Scan for the cell matching the given text and deliver its [X, Y] coordinate at center. 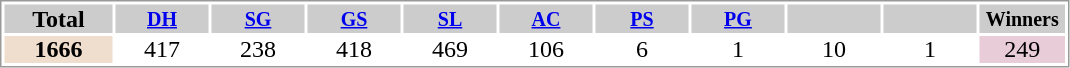
238 [258, 50]
SL [450, 18]
469 [450, 50]
DH [162, 18]
PS [642, 18]
SG [258, 18]
PG [738, 18]
GS [354, 18]
418 [354, 50]
1666 [58, 50]
106 [546, 50]
249 [1023, 50]
AC [546, 18]
Winners [1023, 18]
6 [642, 50]
417 [162, 50]
Total [58, 18]
10 [834, 50]
